Determine the (x, y) coordinate at the center of the cell enclosing the given text.  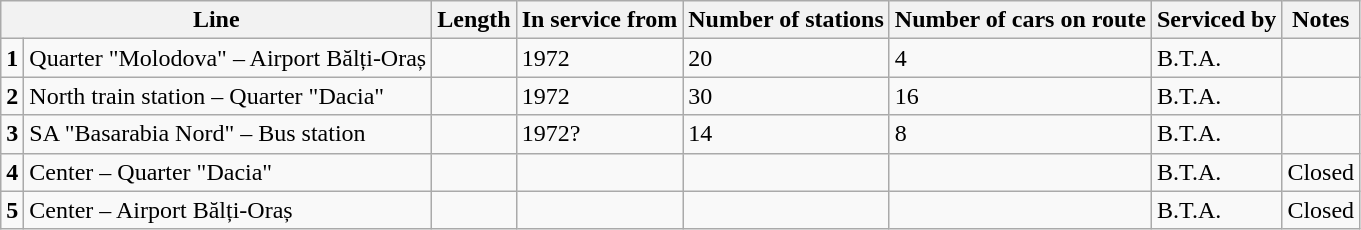
1 (12, 58)
Serviced by (1216, 20)
Center – Quarter "Dacia" (228, 172)
Line (216, 20)
Center – Airport Bălți-Oraș (228, 210)
30 (786, 96)
Number of stations (786, 20)
SA "Basarabia Nord" – Bus station (228, 134)
Notes (1321, 20)
Number of cars on route (1020, 20)
Quarter "Molodova" – Airport Bălți-Oraș (228, 58)
Length (474, 20)
1972? (600, 134)
5 (12, 210)
14 (786, 134)
16 (1020, 96)
3 (12, 134)
In service from (600, 20)
20 (786, 58)
8 (1020, 134)
2 (12, 96)
North train station – Quarter "Dacia" (228, 96)
